Locate the cell with the specified text and output its (x, y) center coordinate. 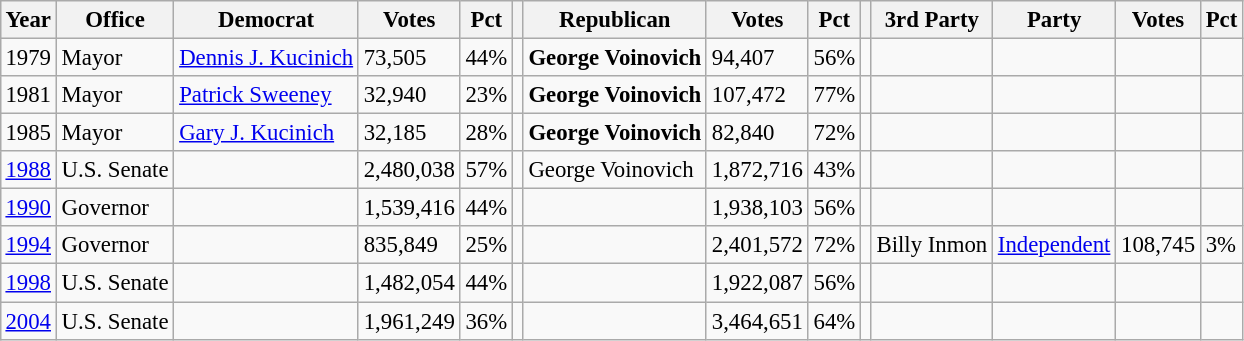
1994 (28, 245)
25% (486, 245)
1,961,249 (409, 321)
2,480,038 (409, 170)
1,922,087 (757, 283)
57% (486, 170)
23% (486, 95)
835,849 (409, 245)
1988 (28, 170)
82,840 (757, 133)
Year (28, 20)
64% (834, 321)
32,940 (409, 95)
36% (486, 321)
1985 (28, 133)
3% (1221, 245)
108,745 (1158, 245)
3,464,651 (757, 321)
2004 (28, 321)
Party (1054, 20)
43% (834, 170)
94,407 (757, 57)
1981 (28, 95)
73,505 (409, 57)
1,539,416 (409, 208)
Independent (1054, 245)
1979 (28, 57)
Office (115, 20)
1998 (28, 283)
77% (834, 95)
Patrick Sweeney (266, 95)
Gary J. Kucinich (266, 133)
107,472 (757, 95)
2,401,572 (757, 245)
32,185 (409, 133)
1990 (28, 208)
28% (486, 133)
Dennis J. Kucinich (266, 57)
Billy Inmon (932, 245)
1,938,103 (757, 208)
1,482,054 (409, 283)
3rd Party (932, 20)
Democrat (266, 20)
Republican (614, 20)
1,872,716 (757, 170)
